Return the [x, y] coordinate for the center point of the cell that contains the specified text.  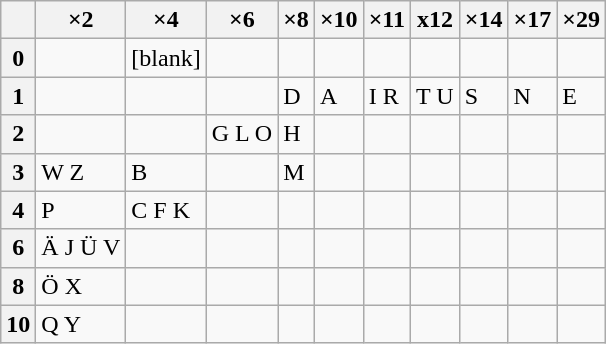
M [296, 172]
T U [436, 96]
S [484, 96]
Ä J Ü V [81, 248]
×6 [242, 20]
W Z [81, 172]
E [582, 96]
4 [18, 210]
3 [18, 172]
×4 [166, 20]
8 [18, 286]
×17 [532, 20]
I R [386, 96]
10 [18, 324]
×14 [484, 20]
N [532, 96]
×2 [81, 20]
×10 [338, 20]
0 [18, 58]
2 [18, 134]
B [166, 172]
×8 [296, 20]
C F K [166, 210]
6 [18, 248]
A [338, 96]
[blank] [166, 58]
×11 [386, 20]
×29 [582, 20]
Q Y [81, 324]
P [81, 210]
H [296, 134]
D [296, 96]
x12 [436, 20]
G L O [242, 134]
Ö X [81, 286]
1 [18, 96]
